Extract the [X, Y] coordinate from the center of the cell holding the provided text.  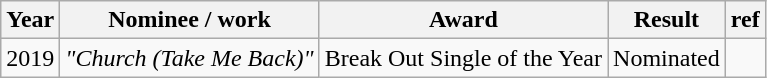
ref [745, 20]
Nominee / work [190, 20]
Nominated [667, 58]
"Church (Take Me Back)" [190, 58]
2019 [30, 58]
Break Out Single of the Year [463, 58]
Result [667, 20]
Award [463, 20]
Year [30, 20]
